Capture the cell that displays the provided text and extract its (x, y) central coordinate. 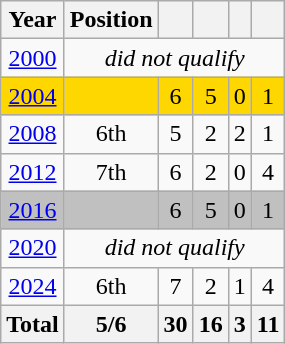
7 (176, 286)
2020 (33, 248)
Year (33, 20)
2008 (33, 134)
7th (111, 172)
2004 (33, 96)
Position (111, 20)
2012 (33, 172)
16 (210, 324)
2000 (33, 58)
Total (33, 324)
5/6 (111, 324)
2016 (33, 210)
3 (240, 324)
11 (268, 324)
30 (176, 324)
2024 (33, 286)
